Output the (x, y) coordinate of the center of the cell containing the given text.  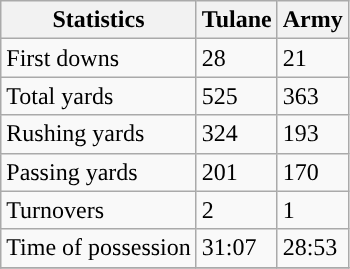
31:07 (236, 248)
28 (236, 58)
525 (236, 96)
Statistics (99, 20)
Army (312, 20)
363 (312, 96)
Rushing yards (99, 134)
201 (236, 172)
Time of possession (99, 248)
324 (236, 134)
28:53 (312, 248)
Passing yards (99, 172)
193 (312, 134)
First downs (99, 58)
2 (236, 210)
Total yards (99, 96)
1 (312, 210)
170 (312, 172)
Turnovers (99, 210)
21 (312, 58)
Tulane (236, 20)
